Find where the given text appears and provide that cell's center as (X, Y) coordinate. 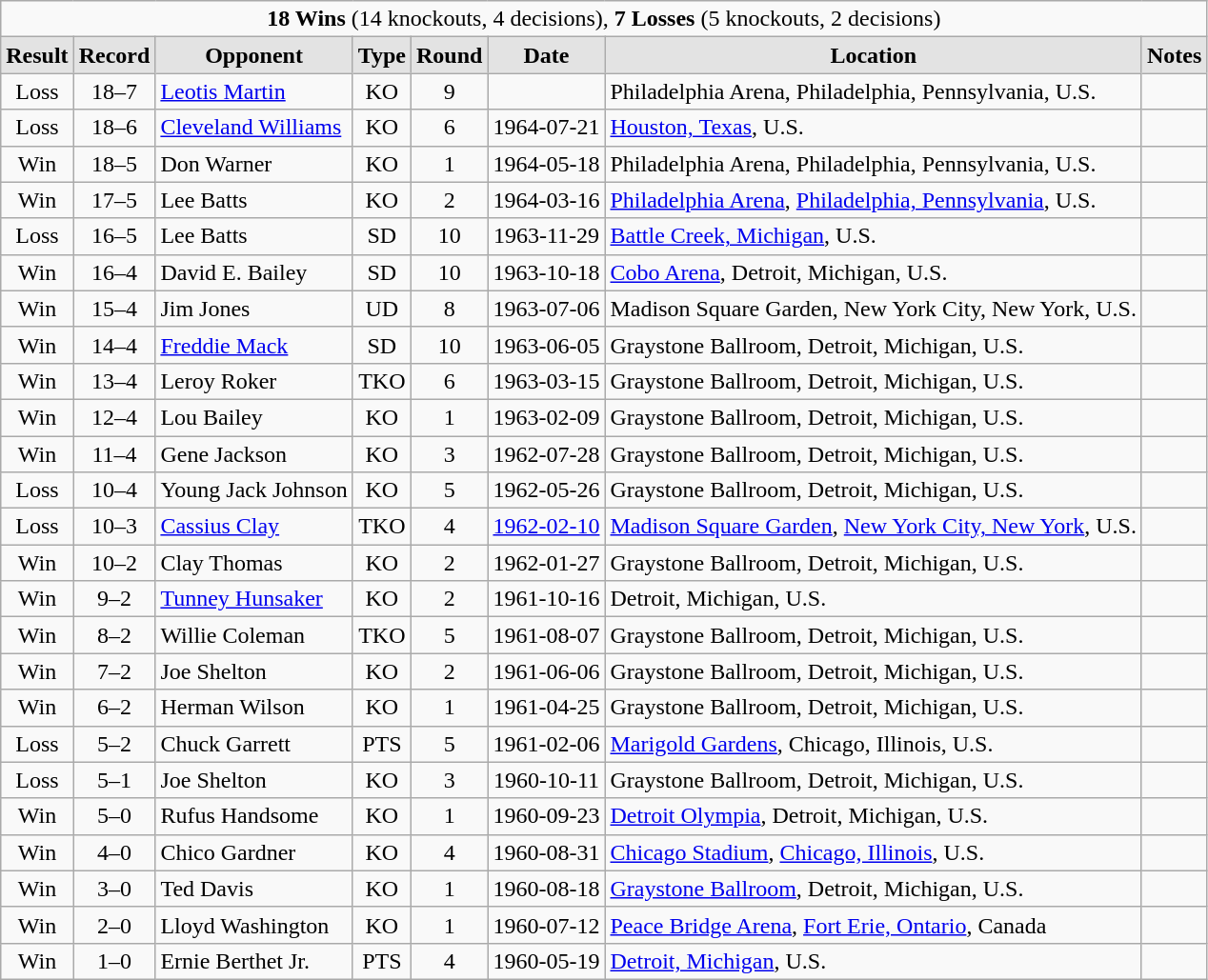
18–6 (114, 128)
Marigold Gardens, Chicago, Illinois, U.S. (874, 744)
4–0 (114, 852)
5–0 (114, 816)
1961-02-06 (547, 744)
11–4 (114, 454)
1964-05-18 (547, 164)
Don Warner (253, 164)
1960-07-12 (547, 925)
18–5 (114, 164)
Battle Creek, Michigan, U.S. (874, 236)
Willie Coleman (253, 635)
1964-03-16 (547, 200)
Leotis Martin (253, 91)
12–4 (114, 417)
Houston, Texas, U.S. (874, 128)
1963-03-15 (547, 381)
Freddie Mack (253, 345)
Peace Bridge Arena, Fort Erie, Ontario, Canada (874, 925)
1960-08-31 (547, 852)
1960-09-23 (547, 816)
Notes (1174, 55)
Chicago Stadium, Chicago, Illinois, U.S. (874, 852)
3–0 (114, 889)
Result (37, 55)
1–0 (114, 961)
Opponent (253, 55)
1962-01-27 (547, 563)
10–4 (114, 490)
1964-07-21 (547, 128)
Round (449, 55)
Record (114, 55)
13–4 (114, 381)
1963-02-09 (547, 417)
1961-06-06 (547, 671)
1962-07-28 (547, 454)
15–4 (114, 309)
1962-02-10 (547, 527)
Cleveland Williams (253, 128)
Cobo Arena, Detroit, Michigan, U.S. (874, 272)
Leroy Roker (253, 381)
8–2 (114, 635)
5–2 (114, 744)
Gene Jackson (253, 454)
1960-05-19 (547, 961)
1961-10-16 (547, 599)
Herman Wilson (253, 708)
Clay Thomas (253, 563)
Ernie Berthet Jr. (253, 961)
Ted Davis (253, 889)
17–5 (114, 200)
Lloyd Washington (253, 925)
1963-11-29 (547, 236)
Tunney Hunsaker (253, 599)
10–2 (114, 563)
18 Wins (14 knockouts, 4 decisions), 7 Losses (5 knockouts, 2 decisions) (604, 19)
1963-06-05 (547, 345)
6–2 (114, 708)
UD (381, 309)
David E. Bailey (253, 272)
Date (547, 55)
Lou Bailey (253, 417)
5–1 (114, 780)
Detroit Olympia, Detroit, Michigan, U.S. (874, 816)
Chico Gardner (253, 852)
Jim Jones (253, 309)
2–0 (114, 925)
1961-08-07 (547, 635)
9–2 (114, 599)
7–2 (114, 671)
10–3 (114, 527)
Rufus Handsome (253, 816)
1961-04-25 (547, 708)
Location (874, 55)
16–4 (114, 272)
1960-10-11 (547, 780)
Chuck Garrett (253, 744)
1963-10-18 (547, 272)
9 (449, 91)
1962-05-26 (547, 490)
1963-07-06 (547, 309)
8 (449, 309)
14–4 (114, 345)
Young Jack Johnson (253, 490)
Type (381, 55)
1960-08-18 (547, 889)
Cassius Clay (253, 527)
18–7 (114, 91)
16–5 (114, 236)
